For the text-containing cell, return its midpoint in (x, y) coordinate format. 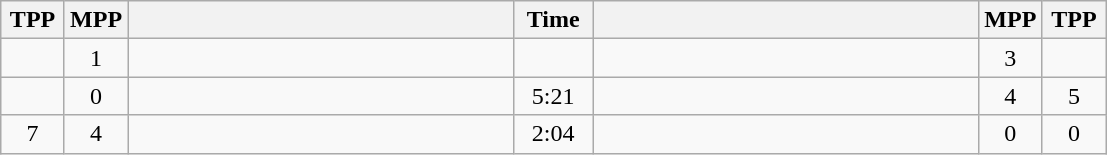
2:04 (554, 134)
1 (96, 58)
7 (33, 134)
5:21 (554, 96)
3 (1011, 58)
Time (554, 20)
5 (1074, 96)
